Search for the cell housing the specified text and yield its (x, y) center coordinate. 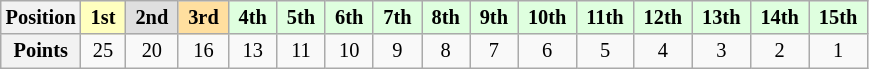
8 (446, 51)
13 (253, 51)
9th (494, 17)
11 (301, 51)
2nd (152, 17)
4th (253, 17)
5th (301, 17)
6th (349, 17)
7 (494, 51)
10 (349, 51)
Position (41, 17)
3rd (203, 17)
8th (446, 17)
2 (779, 51)
3 (721, 51)
9 (397, 51)
1 (838, 51)
1st (104, 17)
15th (838, 17)
10th (547, 17)
20 (152, 51)
6 (547, 51)
14th (779, 17)
7th (397, 17)
16 (203, 51)
4 (663, 51)
Points (41, 51)
13th (721, 17)
11th (604, 17)
25 (104, 51)
12th (663, 17)
5 (604, 51)
